From the cell containing the given text, extract its center point as (x, y) coordinate. 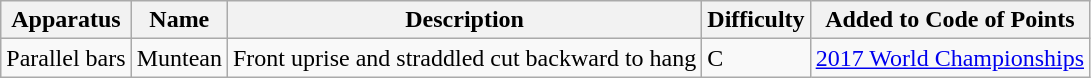
Muntean (179, 58)
Front uprise and straddled cut backward to hang (464, 58)
Description (464, 20)
Parallel bars (66, 58)
2017 World Championships (950, 58)
Added to Code of Points (950, 20)
Difficulty (756, 20)
Name (179, 20)
Apparatus (66, 20)
C (756, 58)
